Return the (X, Y) coordinate for the center point of the cell that contains the specified text.  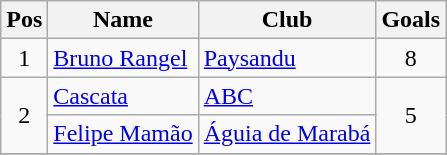
Goals (411, 20)
Cascata (123, 96)
5 (411, 115)
Club (287, 20)
Pos (24, 20)
Name (123, 20)
Felipe Mamão (123, 134)
8 (411, 58)
1 (24, 58)
2 (24, 115)
Águia de Marabá (287, 134)
Bruno Rangel (123, 58)
Paysandu (287, 58)
ABC (287, 96)
